Return (x, y) of the center of cell containing provided text 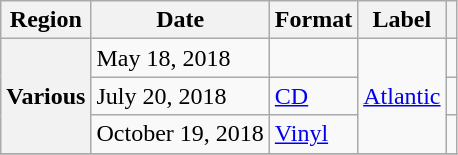
Label (402, 20)
CD (313, 96)
Region (46, 20)
Vinyl (313, 134)
October 19, 2018 (180, 134)
Atlantic (402, 96)
Various (46, 96)
May 18, 2018 (180, 58)
Format (313, 20)
July 20, 2018 (180, 96)
Date (180, 20)
